Detect which cell encompasses the target text, then output its (x, y) center coordinate. 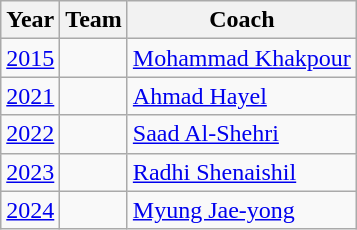
Year (30, 20)
Myung Jae-yong (242, 210)
2021 (30, 96)
2024 (30, 210)
Ahmad Hayel (242, 96)
2015 (30, 58)
Team (94, 20)
Mohammad Khakpour (242, 58)
Saad Al-Shehri (242, 134)
Radhi Shenaishil (242, 172)
2023 (30, 172)
Coach (242, 20)
2022 (30, 134)
